Capture the cell that displays the provided text and extract its (X, Y) central coordinate. 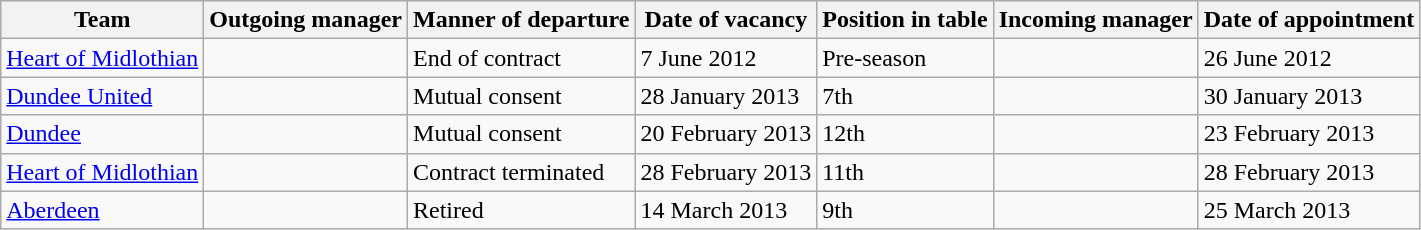
Outgoing manager (306, 20)
28 January 2013 (726, 96)
7 June 2012 (726, 58)
Date of vacancy (726, 20)
Retired (522, 210)
End of contract (522, 58)
9th (905, 210)
Team (102, 20)
20 February 2013 (726, 134)
14 March 2013 (726, 210)
Position in table (905, 20)
30 January 2013 (1309, 96)
23 February 2013 (1309, 134)
11th (905, 172)
Incoming manager (1096, 20)
7th (905, 96)
Dundee (102, 134)
Manner of departure (522, 20)
26 June 2012 (1309, 58)
12th (905, 134)
Contract terminated (522, 172)
25 March 2013 (1309, 210)
Dundee United (102, 96)
Date of appointment (1309, 20)
Pre-season (905, 58)
Aberdeen (102, 210)
